Return (x, y) of the center of cell containing provided text 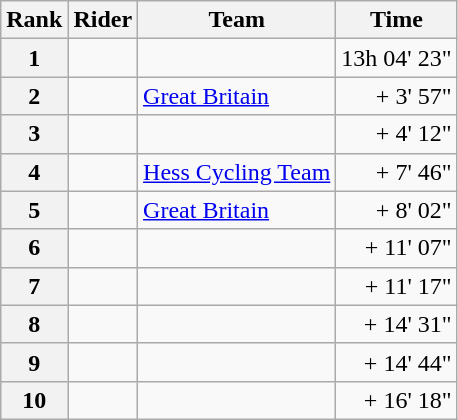
+ 14' 31" (396, 324)
Hess Cycling Team (237, 172)
9 (34, 362)
+ 11' 17" (396, 286)
Rider (103, 20)
+ 7' 46" (396, 172)
8 (34, 324)
Rank (34, 20)
2 (34, 96)
Team (237, 20)
4 (34, 172)
3 (34, 134)
7 (34, 286)
13h 04' 23" (396, 58)
6 (34, 248)
1 (34, 58)
+ 11' 07" (396, 248)
5 (34, 210)
+ 3' 57" (396, 96)
+ 4' 12" (396, 134)
10 (34, 400)
+ 8' 02" (396, 210)
Time (396, 20)
+ 16' 18" (396, 400)
+ 14' 44" (396, 362)
